Extract the (X, Y) coordinate from the center of the cell holding the provided text.  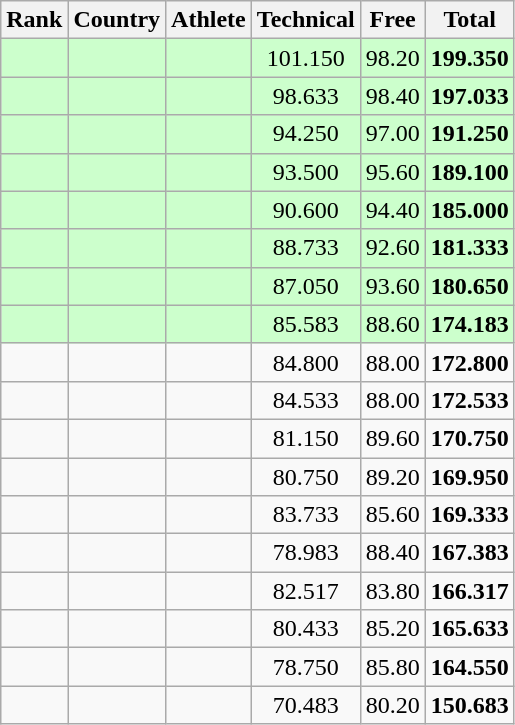
84.533 (306, 400)
197.033 (470, 96)
167.383 (470, 553)
170.750 (470, 438)
98.40 (392, 96)
88.40 (392, 553)
150.683 (470, 705)
80.433 (306, 629)
199.350 (470, 58)
185.000 (470, 210)
169.333 (470, 515)
84.800 (306, 362)
172.533 (470, 400)
93.500 (306, 172)
93.60 (392, 286)
89.20 (392, 477)
78.983 (306, 553)
85.80 (392, 667)
172.800 (470, 362)
85.583 (306, 324)
92.60 (392, 248)
Athlete (209, 20)
81.150 (306, 438)
83.80 (392, 591)
83.733 (306, 515)
95.60 (392, 172)
174.183 (470, 324)
101.150 (306, 58)
164.550 (470, 667)
181.333 (470, 248)
87.050 (306, 286)
85.60 (392, 515)
Country (117, 20)
189.100 (470, 172)
180.650 (470, 286)
166.317 (470, 591)
70.483 (306, 705)
89.60 (392, 438)
Rank (34, 20)
165.633 (470, 629)
191.250 (470, 134)
Technical (306, 20)
169.950 (470, 477)
90.600 (306, 210)
Free (392, 20)
98.20 (392, 58)
94.40 (392, 210)
78.750 (306, 667)
98.633 (306, 96)
94.250 (306, 134)
97.00 (392, 134)
80.750 (306, 477)
85.20 (392, 629)
88.60 (392, 324)
80.20 (392, 705)
88.733 (306, 248)
82.517 (306, 591)
Total (470, 20)
